Output the [x, y] coordinate of the center of the cell containing the given text.  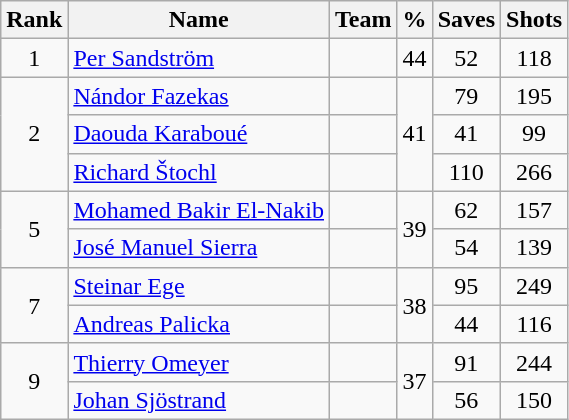
91 [466, 362]
José Manuel Sierra [199, 248]
Team [364, 20]
9 [34, 381]
38 [414, 305]
Per Sandström [199, 58]
Andreas Palicka [199, 324]
% [414, 20]
1 [34, 58]
54 [466, 248]
195 [534, 96]
Saves [466, 20]
37 [414, 381]
Nándor Fazekas [199, 96]
118 [534, 58]
Richard Štochl [199, 172]
157 [534, 210]
Name [199, 20]
56 [466, 400]
116 [534, 324]
2 [34, 134]
Johan Sjöstrand [199, 400]
79 [466, 96]
Steinar Ege [199, 286]
99 [534, 134]
52 [466, 58]
Shots [534, 20]
266 [534, 172]
Daouda Karaboué [199, 134]
95 [466, 286]
150 [534, 400]
244 [534, 362]
Rank [34, 20]
249 [534, 286]
Mohamed Bakir El-Nakib [199, 210]
39 [414, 229]
5 [34, 229]
139 [534, 248]
Thierry Omeyer [199, 362]
7 [34, 305]
62 [466, 210]
110 [466, 172]
